Return [X, Y] of the center of cell containing provided text 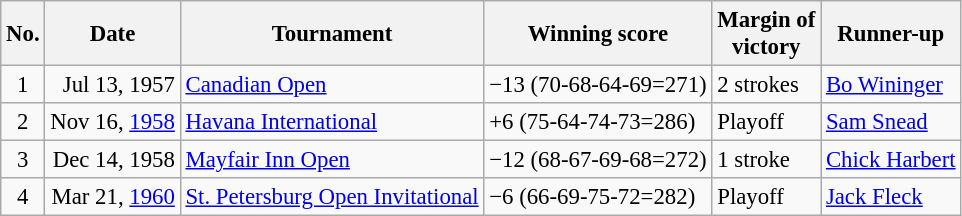
+6 (75-64-74-73=286) [598, 122]
St. Petersburg Open Invitational [332, 197]
No. [23, 34]
3 [23, 160]
Mar 21, 1960 [112, 197]
Tournament [332, 34]
−13 (70-68-64-69=271) [598, 85]
Nov 16, 1958 [112, 122]
Chick Harbert [891, 160]
−12 (68-67-69-68=272) [598, 160]
Margin ofvictory [766, 34]
−6 (66-69-75-72=282) [598, 197]
1 [23, 85]
Jul 13, 1957 [112, 85]
Havana International [332, 122]
Winning score [598, 34]
Jack Fleck [891, 197]
Canadian Open [332, 85]
Sam Snead [891, 122]
2 strokes [766, 85]
Runner-up [891, 34]
Bo Wininger [891, 85]
2 [23, 122]
Dec 14, 1958 [112, 160]
4 [23, 197]
Date [112, 34]
1 stroke [766, 160]
Mayfair Inn Open [332, 160]
